Scan for the cell matching the given text and deliver its [X, Y] coordinate at center. 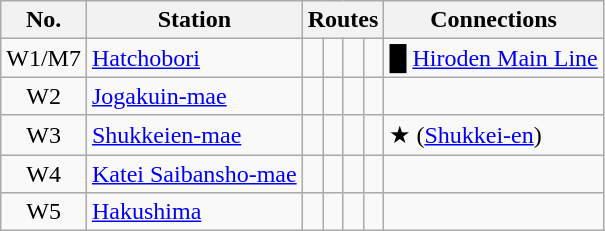
W3 [44, 135]
W5 [44, 212]
Hatchobori [194, 58]
Shukkeien-mae [194, 135]
No. [44, 20]
Hakushima [194, 212]
Routes [343, 20]
W4 [44, 173]
W2 [44, 96]
W1/M7 [44, 58]
Station [194, 20]
Jogakuin-mae [194, 96]
█ Hiroden Main Line [494, 58]
Katei Saibansho-mae [194, 173]
Connections [494, 20]
★ (Shukkei-en) [494, 135]
